Locate the cell with the specified text and output its (X, Y) center coordinate. 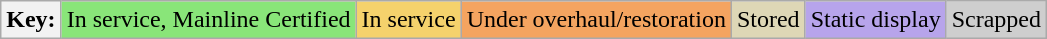
Under overhaul/restoration (596, 20)
Static display (876, 20)
In service, Mainline Certified (208, 20)
Stored (768, 20)
Scrapped (996, 20)
In service (408, 20)
Key: (31, 20)
